Search for the cell housing the specified text and yield its [X, Y] center coordinate. 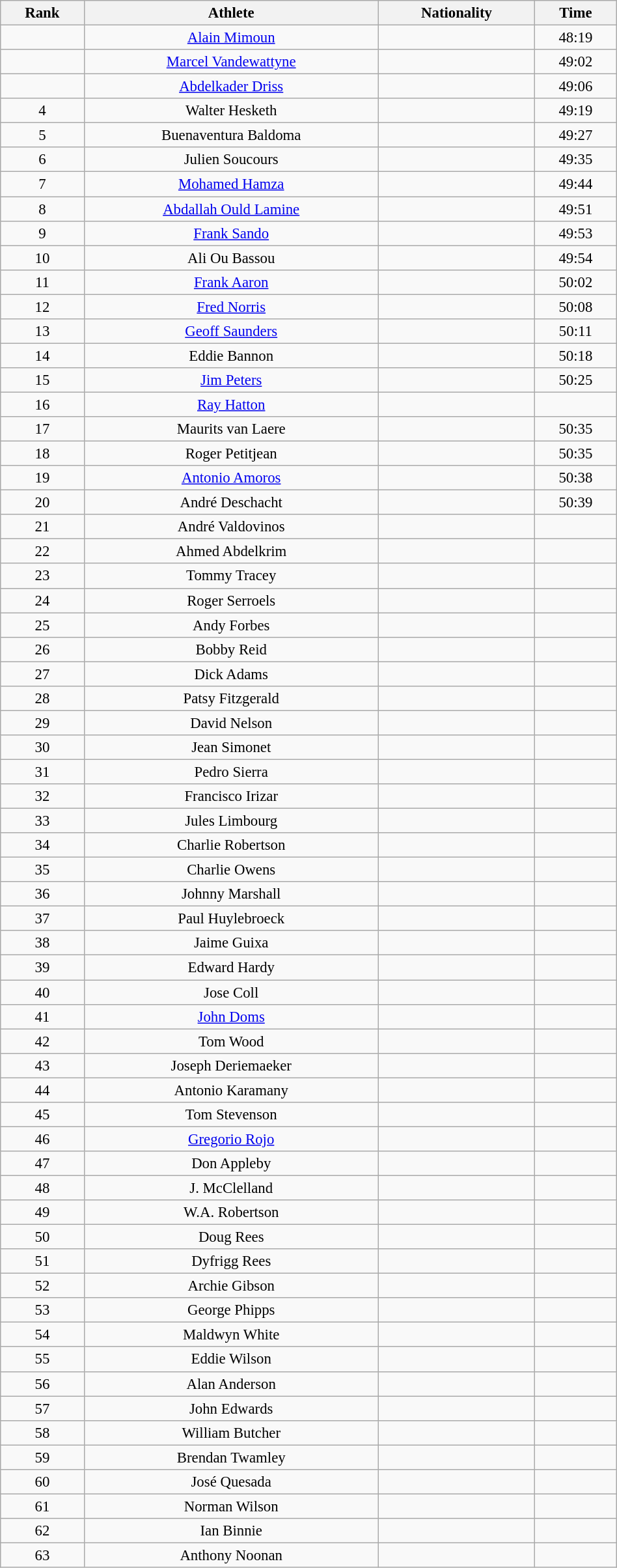
49:51 [576, 209]
Tommy Tracey [231, 576]
W.A. Robertson [231, 1212]
Charlie Owens [231, 870]
13 [42, 331]
52 [42, 1286]
Eddie Wilson [231, 1360]
Ian Binnie [231, 1531]
50:39 [576, 503]
Julien Soucours [231, 160]
Doug Rees [231, 1237]
John Doms [231, 1016]
49 [42, 1212]
Don Appleby [231, 1164]
Walter Hesketh [231, 111]
Buenaventura Baldoma [231, 135]
26 [42, 649]
J. McClelland [231, 1188]
31 [42, 772]
Pedro Sierra [231, 772]
50:02 [576, 282]
49:19 [576, 111]
4 [42, 111]
23 [42, 576]
39 [42, 968]
5 [42, 135]
8 [42, 209]
17 [42, 429]
45 [42, 1115]
56 [42, 1384]
30 [42, 748]
Gregorio Rojo [231, 1139]
49:54 [576, 258]
David Nelson [231, 723]
Edward Hardy [231, 968]
Jim Peters [231, 380]
Andy Forbes [231, 625]
Roger Petitjean [231, 454]
Abdallah Ould Lamine [231, 209]
34 [42, 845]
Jean Simonet [231, 748]
50:18 [576, 356]
Nationality [456, 13]
21 [42, 527]
29 [42, 723]
Patsy Fitzgerald [231, 699]
15 [42, 380]
Anthony Noonan [231, 1555]
Dyfrigg Rees [231, 1261]
46 [42, 1139]
28 [42, 699]
53 [42, 1310]
37 [42, 919]
11 [42, 282]
49:02 [576, 62]
51 [42, 1261]
André Deschacht [231, 503]
Eddie Bannon [231, 356]
Abdelkader Driss [231, 87]
Alan Anderson [231, 1384]
William Butcher [231, 1433]
41 [42, 1016]
38 [42, 944]
Norman Wilson [231, 1506]
9 [42, 233]
50:11 [576, 331]
Antonio Karamany [231, 1090]
Geoff Saunders [231, 331]
7 [42, 184]
18 [42, 454]
Fred Norris [231, 307]
Paul Huylebroeck [231, 919]
Jose Coll [231, 992]
48:19 [576, 38]
50:25 [576, 380]
44 [42, 1090]
Roger Serroels [231, 600]
Frank Aaron [231, 282]
60 [42, 1482]
63 [42, 1555]
Archie Gibson [231, 1286]
50:38 [576, 478]
Frank Sando [231, 233]
Marcel Vandewattyne [231, 62]
50:08 [576, 307]
49:06 [576, 87]
10 [42, 258]
33 [42, 821]
36 [42, 894]
Tom Wood [231, 1041]
62 [42, 1531]
25 [42, 625]
John Edwards [231, 1408]
19 [42, 478]
12 [42, 307]
Mohamed Hamza [231, 184]
George Phipps [231, 1310]
Time [576, 13]
Dick Adams [231, 674]
59 [42, 1457]
61 [42, 1506]
6 [42, 160]
27 [42, 674]
Jules Limbourg [231, 821]
48 [42, 1188]
47 [42, 1164]
Alain Mimoun [231, 38]
Maurits van Laere [231, 429]
Johnny Marshall [231, 894]
58 [42, 1433]
Ray Hatton [231, 404]
43 [42, 1065]
Antonio Amoros [231, 478]
35 [42, 870]
24 [42, 600]
Jaime Guixa [231, 944]
Tom Stevenson [231, 1115]
49:44 [576, 184]
20 [42, 503]
14 [42, 356]
22 [42, 552]
Ali Ou Bassou [231, 258]
40 [42, 992]
42 [42, 1041]
55 [42, 1360]
Joseph Deriemaeker [231, 1065]
49:53 [576, 233]
49:27 [576, 135]
57 [42, 1408]
José Quesada [231, 1482]
André Valdovinos [231, 527]
Rank [42, 13]
Francisco Irizar [231, 796]
Ahmed Abdelkrim [231, 552]
32 [42, 796]
Charlie Robertson [231, 845]
16 [42, 404]
Athlete [231, 13]
49:35 [576, 160]
Maldwyn White [231, 1335]
Brendan Twamley [231, 1457]
Bobby Reid [231, 649]
50 [42, 1237]
54 [42, 1335]
